Output the [x, y] coordinate of the center of the cell containing the given text.  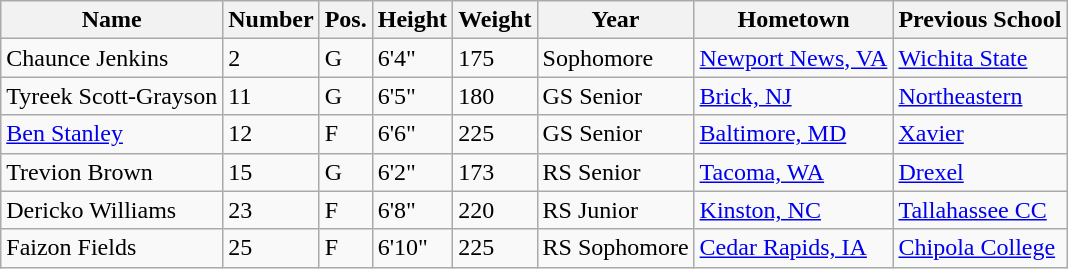
Hometown [794, 20]
Northeastern [980, 96]
173 [495, 172]
6'10" [412, 248]
23 [271, 210]
15 [271, 172]
Baltimore, MD [794, 134]
Chaunce Jenkins [112, 58]
Newport News, VA [794, 58]
175 [495, 58]
Name [112, 20]
2 [271, 58]
Sophomore [616, 58]
Trevion Brown [112, 172]
6'8" [412, 210]
6'2" [412, 172]
Tallahassee CC [980, 210]
RS Senior [616, 172]
Height [412, 20]
RS Sophomore [616, 248]
Number [271, 20]
Chipola College [980, 248]
Dericko Williams [112, 210]
Weight [495, 20]
25 [271, 248]
Tyreek Scott-Grayson [112, 96]
Pos. [346, 20]
Year [616, 20]
Wichita State [980, 58]
6'4" [412, 58]
Drexel [980, 172]
Faizon Fields [112, 248]
180 [495, 96]
6'6" [412, 134]
Kinston, NC [794, 210]
Xavier [980, 134]
Cedar Rapids, IA [794, 248]
Tacoma, WA [794, 172]
6'5" [412, 96]
11 [271, 96]
Brick, NJ [794, 96]
Previous School [980, 20]
Ben Stanley [112, 134]
RS Junior [616, 210]
12 [271, 134]
220 [495, 210]
